Locate the cell with the specified text and output its (x, y) center coordinate. 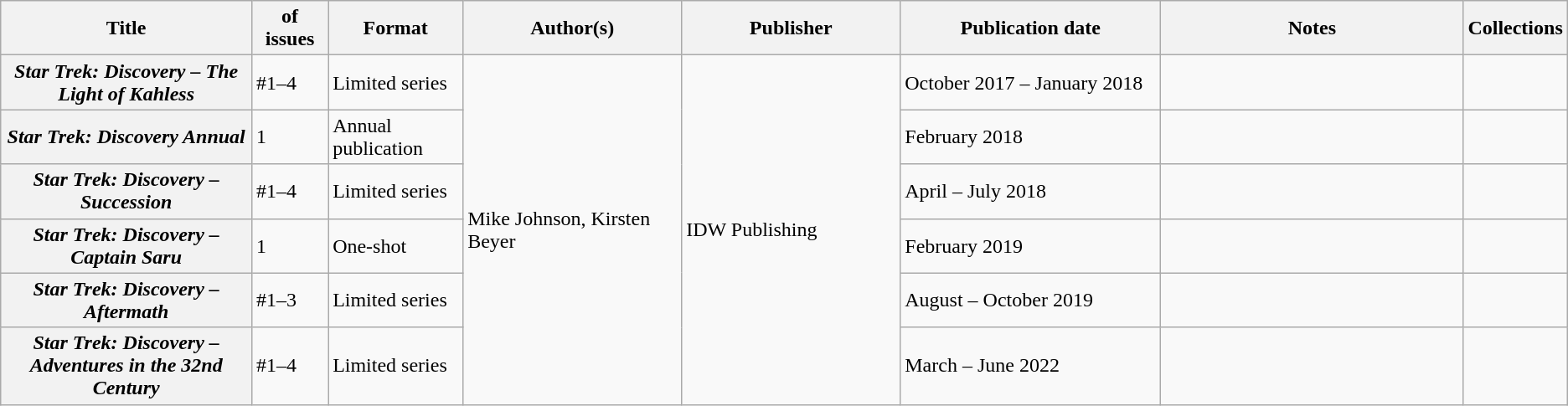
Star Trek: Discovery – Aftermath (126, 300)
August – October 2019 (1030, 300)
October 2017 – January 2018 (1030, 82)
Title (126, 28)
Star Trek: Discovery – The Light of Kahless (126, 82)
Star Trek: Discovery – Captain Saru (126, 246)
April – July 2018 (1030, 191)
Author(s) (573, 28)
Star Trek: Discovery – Succession (126, 191)
Star Trek: Discovery Annual (126, 137)
#1–3 (290, 300)
Annual publication (395, 137)
Notes (1312, 28)
One-shot (395, 246)
Publication date (1030, 28)
February 2018 (1030, 137)
Star Trek: Discovery – Adventures in the 32nd Century (126, 366)
Format (395, 28)
Mike Johnson, Kirsten Beyer (573, 229)
IDW Publishing (791, 229)
Publisher (791, 28)
February 2019 (1030, 246)
of issues (290, 28)
March – June 2022 (1030, 366)
Collections (1515, 28)
